Locate the cell with the specified text and output its (X, Y) center coordinate. 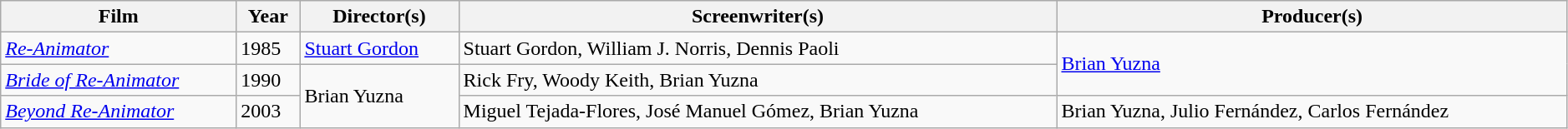
Stuart Gordon (379, 48)
Film (119, 17)
Director(s) (379, 17)
Stuart Gordon, William J. Norris, Dennis Paoli (758, 48)
2003 (268, 112)
Year (268, 17)
Miguel Tejada-Flores, José Manuel Gómez, Brian Yuzna (758, 112)
Screenwriter(s) (758, 17)
1990 (268, 80)
Beyond Re-Animator (119, 112)
Re-Animator (119, 48)
Rick Fry, Woody Keith, Brian Yuzna (758, 80)
Bride of Re-Animator (119, 80)
Brian Yuzna, Julio Fernández, Carlos Fernández (1312, 112)
1985 (268, 48)
Producer(s) (1312, 17)
